From the cell containing the given text, extract its center point as (x, y) coordinate. 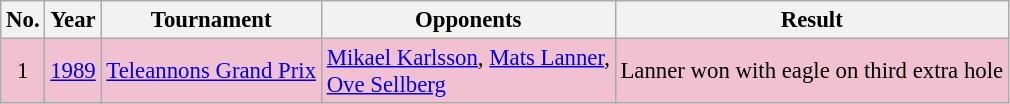
Tournament (211, 20)
Year (73, 20)
Opponents (468, 20)
Result (812, 20)
No. (23, 20)
Mikael Karlsson, Mats Lanner, Ove Sellberg (468, 72)
1989 (73, 72)
1 (23, 72)
Teleannons Grand Prix (211, 72)
Lanner won with eagle on third extra hole (812, 72)
